Extract the [x, y] coordinate from the center of the cell holding the provided text.  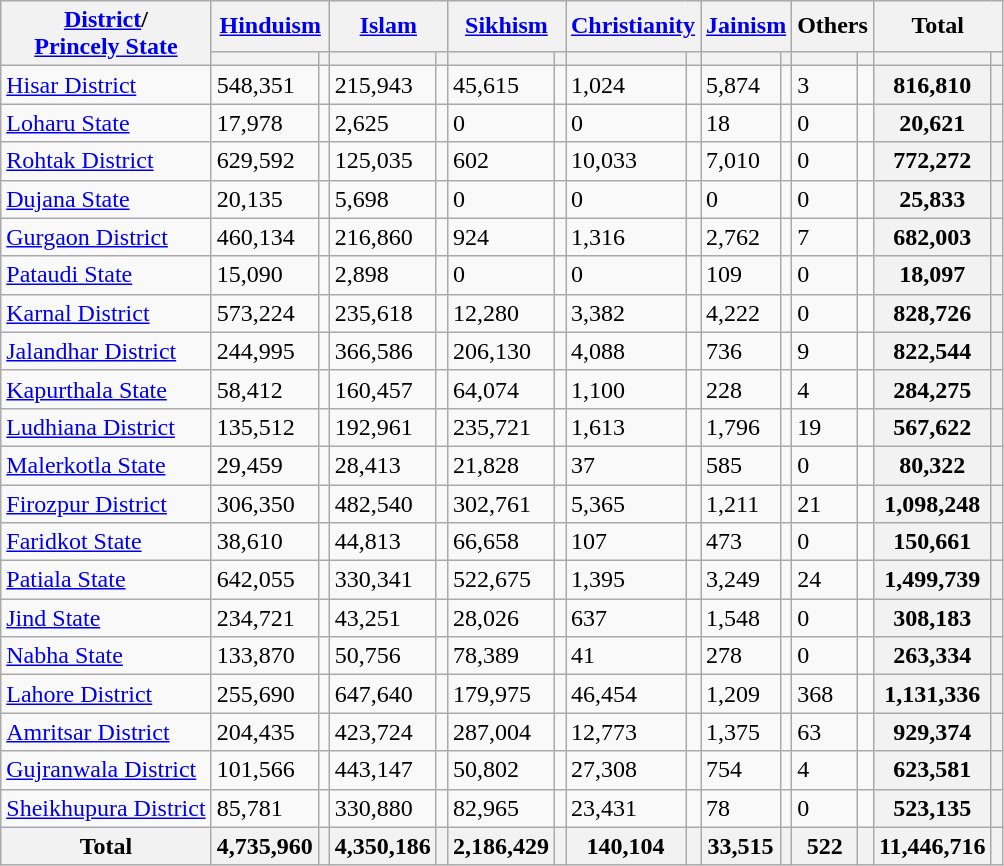
21 [825, 503]
23,431 [626, 808]
284,275 [932, 389]
1,395 [626, 580]
Karnal District [106, 313]
Pataudi State [106, 275]
Loharu State [106, 123]
28,026 [500, 618]
18 [741, 123]
64,074 [500, 389]
140,104 [626, 846]
58,412 [264, 389]
642,055 [264, 580]
623,581 [932, 770]
2,898 [382, 275]
1,316 [626, 237]
19 [825, 427]
234,721 [264, 618]
17,978 [264, 123]
Others [833, 26]
682,003 [932, 237]
Rohtak District [106, 161]
366,586 [382, 351]
Sheikhupura District [106, 808]
772,272 [932, 161]
Malerkotla State [106, 465]
50,802 [500, 770]
37 [626, 465]
567,622 [932, 427]
3,249 [741, 580]
Firozpur District [106, 503]
302,761 [500, 503]
46,454 [626, 694]
1,024 [626, 85]
107 [626, 542]
78,389 [500, 656]
Amritsar District [106, 732]
2,625 [382, 123]
1,211 [741, 503]
816,810 [932, 85]
228 [741, 389]
1,131,336 [932, 694]
585 [741, 465]
101,566 [264, 770]
5,365 [626, 503]
85,781 [264, 808]
473 [741, 542]
24 [825, 580]
38,610 [264, 542]
29,459 [264, 465]
460,134 [264, 237]
109 [741, 275]
Patiala State [106, 580]
822,544 [932, 351]
5,698 [382, 199]
Sikhism [506, 26]
1,548 [741, 618]
522,675 [500, 580]
637 [626, 618]
80,322 [932, 465]
255,690 [264, 694]
28,413 [382, 465]
306,350 [264, 503]
41 [626, 656]
Jind State [106, 618]
82,965 [500, 808]
523,135 [932, 808]
2,762 [741, 237]
308,183 [932, 618]
18,097 [932, 275]
Dujana State [106, 199]
204,435 [264, 732]
192,961 [382, 427]
2,186,429 [500, 846]
216,860 [382, 237]
43,251 [382, 618]
Kapurthala State [106, 389]
754 [741, 770]
330,880 [382, 808]
63 [825, 732]
647,640 [382, 694]
District/Princely State [106, 34]
9 [825, 351]
4,088 [626, 351]
135,512 [264, 427]
133,870 [264, 656]
1,375 [741, 732]
1,499,739 [932, 580]
25,833 [932, 199]
548,351 [264, 85]
21,828 [500, 465]
4,735,960 [264, 846]
10,033 [626, 161]
20,621 [932, 123]
45,615 [500, 85]
1,796 [741, 427]
Jainism [746, 26]
7,010 [741, 161]
Islam [388, 26]
33,515 [741, 846]
12,773 [626, 732]
Christianity [634, 26]
11,446,716 [932, 846]
15,090 [264, 275]
Gurgaon District [106, 237]
215,943 [382, 85]
50,756 [382, 656]
44,813 [382, 542]
1,098,248 [932, 503]
Nabha State [106, 656]
278 [741, 656]
929,374 [932, 732]
235,618 [382, 313]
5,874 [741, 85]
828,726 [932, 313]
263,334 [932, 656]
12,280 [500, 313]
1,209 [741, 694]
Lahore District [106, 694]
125,035 [382, 161]
66,658 [500, 542]
Jalandhar District [106, 351]
78 [741, 808]
4,222 [741, 313]
179,975 [500, 694]
4,350,186 [382, 846]
Hinduism [270, 26]
27,308 [626, 770]
330,341 [382, 580]
1,613 [626, 427]
7 [825, 237]
423,724 [382, 732]
629,592 [264, 161]
3 [825, 85]
443,147 [382, 770]
235,721 [500, 427]
522 [825, 846]
Faridkot State [106, 542]
1,100 [626, 389]
573,224 [264, 313]
160,457 [382, 389]
150,661 [932, 542]
20,135 [264, 199]
Ludhiana District [106, 427]
Gujranwala District [106, 770]
924 [500, 237]
206,130 [500, 351]
Hisar District [106, 85]
602 [500, 161]
244,995 [264, 351]
287,004 [500, 732]
3,382 [626, 313]
736 [741, 351]
368 [825, 694]
482,540 [382, 503]
